Pinpoint the cell where the given text exists, returning its (X, Y) midpoint coordinate. 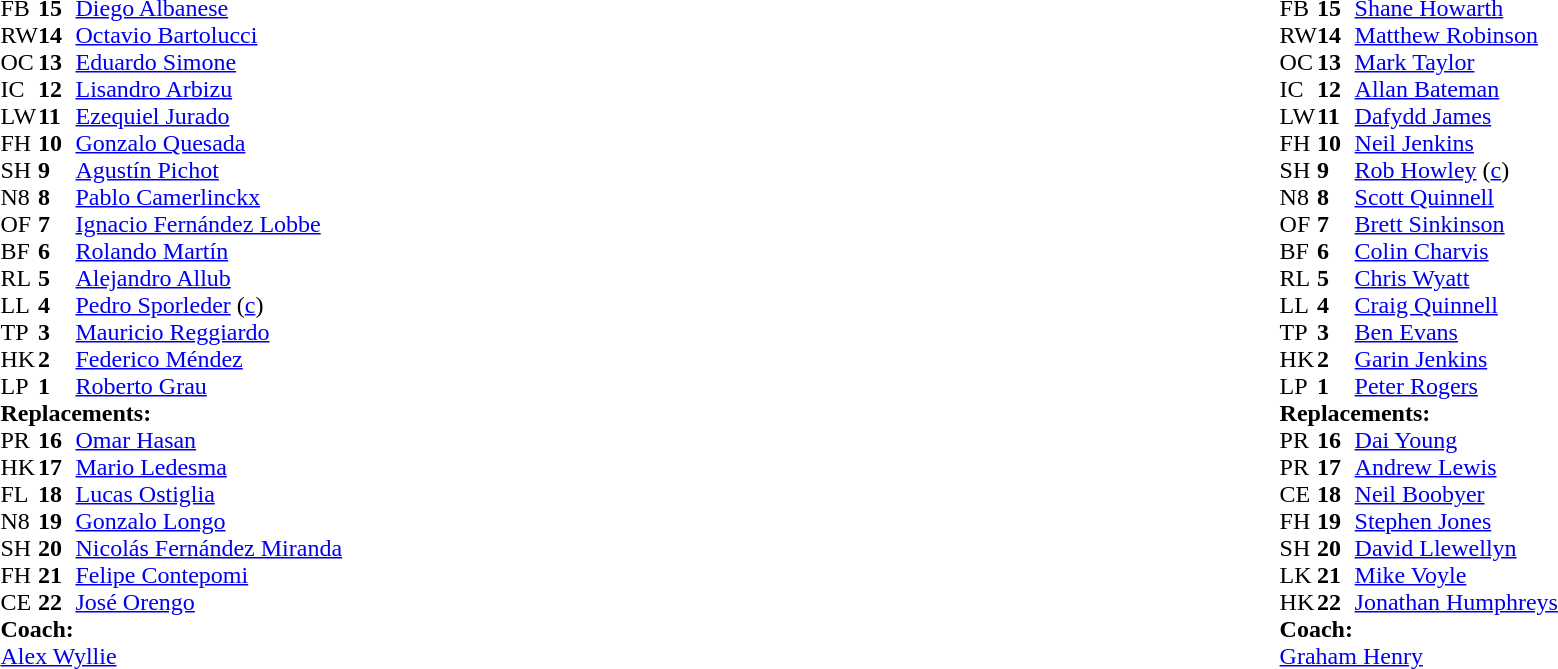
Dai Young (1456, 440)
Craig Quinnell (1456, 306)
Octavio Bartolucci (210, 36)
Pedro Sporleder (c) (210, 306)
Peter Rogers (1456, 386)
Graham Henry (1419, 656)
Colin Charvis (1456, 252)
Lisandro Arbizu (210, 90)
Scott Quinnell (1456, 198)
Chris Wyatt (1456, 278)
Ezequiel Jurado (210, 116)
Brett Sinkinson (1456, 224)
Rob Howley (c) (1456, 170)
Alex Wyllie (171, 656)
Federico Méndez (210, 360)
Ignacio Fernández Lobbe (210, 224)
José Orengo (210, 602)
Neil Jenkins (1456, 144)
Dafydd James (1456, 116)
Stephen Jones (1456, 522)
Gonzalo Longo (210, 522)
FL (19, 494)
David Llewellyn (1456, 548)
Ben Evans (1456, 332)
Mark Taylor (1456, 62)
Omar Hasan (210, 440)
Allan Bateman (1456, 90)
Agustín Pichot (210, 170)
Felipe Contepomi (210, 576)
Eduardo Simone (210, 62)
Gonzalo Quesada (210, 144)
Alejandro Allub (210, 278)
Roberto Grau (210, 386)
Rolando Martín (210, 252)
Jonathan Humphreys (1456, 602)
Mike Voyle (1456, 576)
Garin Jenkins (1456, 360)
Nicolás Fernández Miranda (210, 548)
Andrew Lewis (1456, 468)
Lucas Ostiglia (210, 494)
Neil Boobyer (1456, 494)
Mauricio Reggiardo (210, 332)
LK (1299, 576)
Mario Ledesma (210, 468)
Matthew Robinson (1456, 36)
Pablo Camerlinckx (210, 198)
